From the cell containing the given text, extract its center point as [x, y] coordinate. 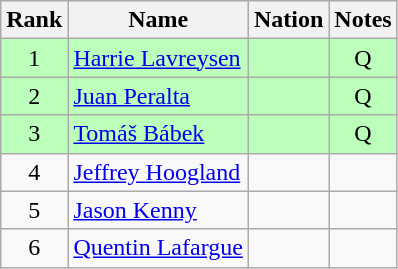
Jason Kenny [158, 210]
Harrie Lavreysen [158, 58]
1 [34, 58]
5 [34, 210]
2 [34, 96]
Tomáš Bábek [158, 134]
Notes [363, 20]
Juan Peralta [158, 96]
Nation [288, 20]
3 [34, 134]
Rank [34, 20]
Name [158, 20]
Quentin Lafargue [158, 248]
6 [34, 248]
Jeffrey Hoogland [158, 172]
4 [34, 172]
